Scan for the cell matching the given text and deliver its [X, Y] coordinate at center. 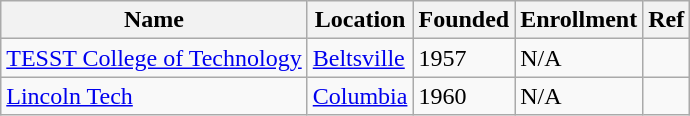
Name [154, 20]
Ref [666, 20]
Beltsville [360, 58]
Lincoln Tech [154, 96]
Columbia [360, 96]
1960 [464, 96]
Enrollment [579, 20]
Location [360, 20]
Founded [464, 20]
TESST College of Technology [154, 58]
1957 [464, 58]
